Locate the cell with the specified text and output its (x, y) center coordinate. 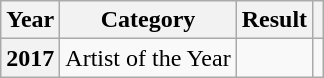
Category (148, 20)
Result (274, 20)
Year (30, 20)
2017 (30, 58)
Artist of the Year (148, 58)
